Search for the cell housing the specified text and yield its [X, Y] center coordinate. 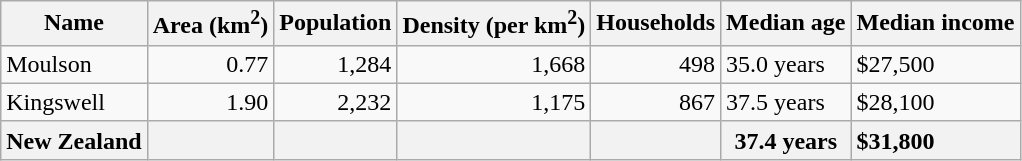
Median age [786, 24]
Area (km2) [210, 24]
Density (per km2) [494, 24]
Households [656, 24]
1,668 [494, 64]
2,232 [336, 102]
35.0 years [786, 64]
37.5 years [786, 102]
New Zealand [74, 140]
867 [656, 102]
498 [656, 64]
Moulson [74, 64]
$31,800 [936, 140]
Kingswell [74, 102]
Name [74, 24]
Population [336, 24]
1,284 [336, 64]
$27,500 [936, 64]
1,175 [494, 102]
$28,100 [936, 102]
37.4 years [786, 140]
0.77 [210, 64]
1.90 [210, 102]
Median income [936, 24]
